Detect which cell encompasses the target text, then output its (x, y) center coordinate. 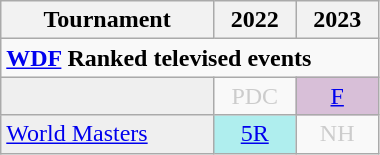
World Masters (108, 134)
WDF Ranked televised events (190, 58)
PDC (255, 96)
2022 (255, 20)
2023 (337, 20)
F (337, 96)
Tournament (108, 20)
NH (337, 134)
5R (255, 134)
